For the text-containing cell, return its midpoint in (x, y) coordinate format. 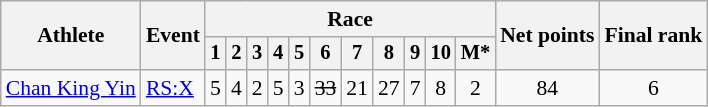
1 (216, 54)
Event (173, 36)
Chan King Yin (71, 88)
Race (350, 19)
10 (441, 54)
9 (416, 54)
84 (547, 88)
Final rank (653, 36)
M* (476, 54)
Net points (547, 36)
27 (389, 88)
33 (326, 88)
RS:X (173, 88)
Athlete (71, 36)
21 (357, 88)
